From the cell containing the given text, extract its center point as (X, Y) coordinate. 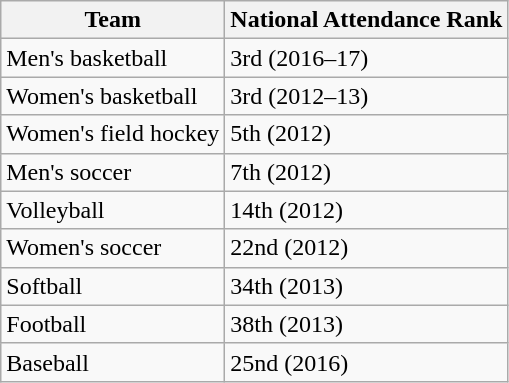
Team (113, 20)
Softball (113, 286)
Women's field hockey (113, 134)
Football (113, 324)
National Attendance Rank (366, 20)
5th (2012) (366, 134)
14th (2012) (366, 210)
Men's basketball (113, 58)
38th (2013) (366, 324)
Men's soccer (113, 172)
Volleyball (113, 210)
7th (2012) (366, 172)
34th (2013) (366, 286)
Women's soccer (113, 248)
25nd (2016) (366, 362)
Baseball (113, 362)
3rd (2016–17) (366, 58)
Women's basketball (113, 96)
22nd (2012) (366, 248)
3rd (2012–13) (366, 96)
